From the cell containing the given text, extract its center point as [X, Y] coordinate. 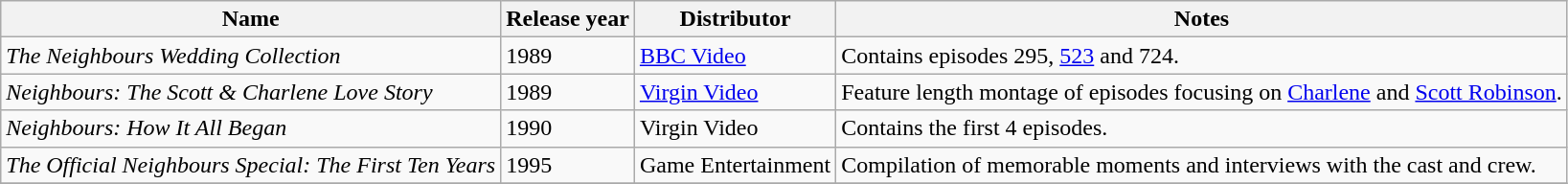
1990 [568, 128]
Distributor [735, 19]
The Neighbours Wedding Collection [251, 56]
Contains episodes 295, 523 and 724. [1202, 56]
Game Entertainment [735, 165]
Contains the first 4 episodes. [1202, 128]
Release year [568, 19]
1995 [568, 165]
Compilation of memorable moments and interviews with the cast and crew. [1202, 165]
Neighbours: How It All Began [251, 128]
Feature length montage of episodes focusing on Charlene and Scott Robinson. [1202, 92]
Neighbours: The Scott & Charlene Love Story [251, 92]
BBC Video [735, 56]
The Official Neighbours Special: The First Ten Years [251, 165]
Name [251, 19]
Notes [1202, 19]
